Locate the cell with the specified text and output its (X, Y) center coordinate. 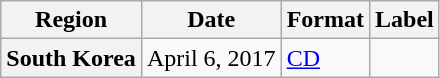
Format (325, 20)
Date (211, 20)
April 6, 2017 (211, 58)
South Korea (72, 58)
CD (325, 58)
Label (404, 20)
Region (72, 20)
